Extract the [x, y] coordinate from the center of the cell holding the provided text.  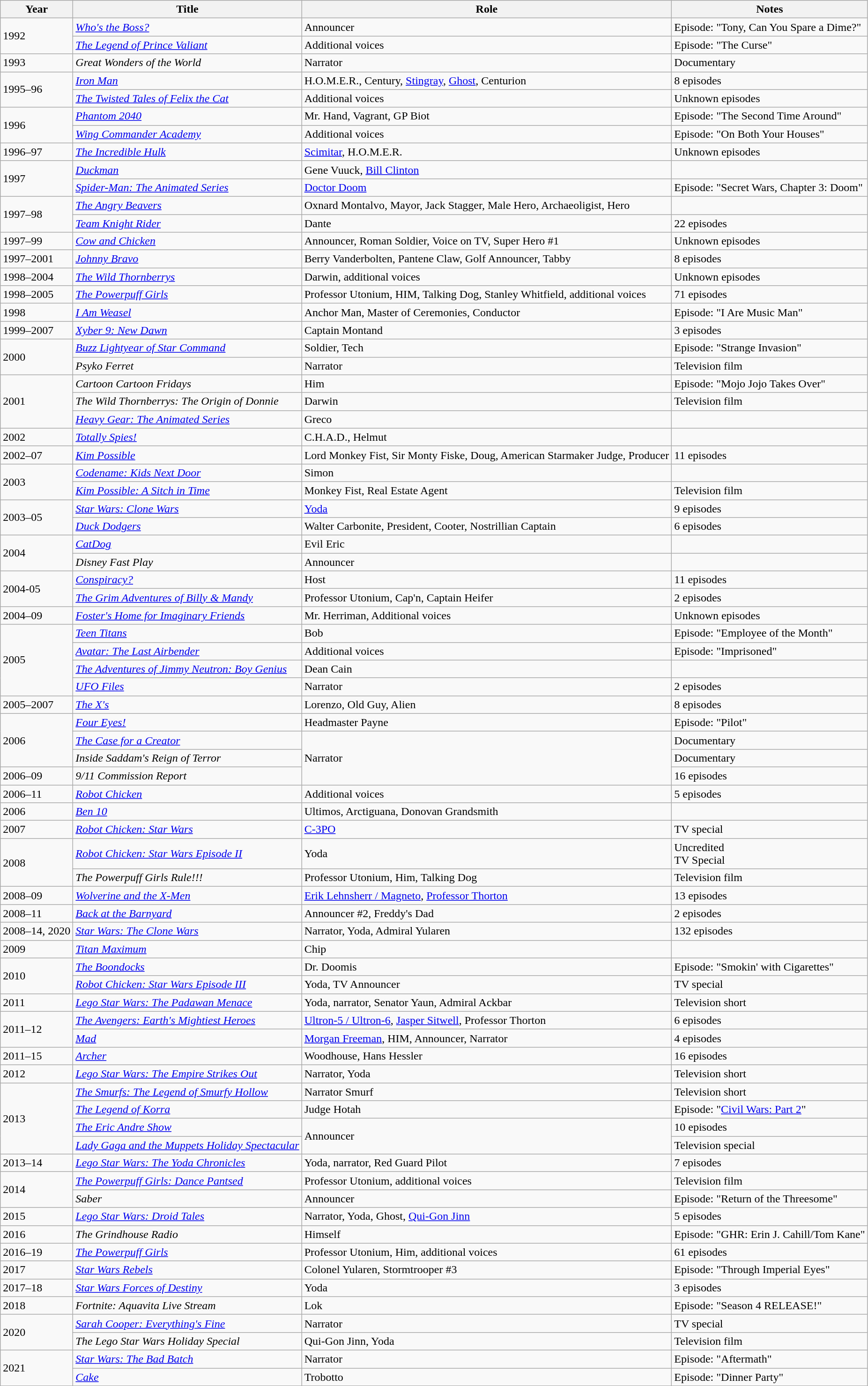
The Smurfs: The Legend of Smurfy Hollow [187, 1092]
Professor Utonium, Him, Talking Dog [487, 878]
Darwin, additional voices [487, 277]
C-3PO [487, 830]
1997–98 [37, 214]
Dean Cain [487, 669]
2007 [37, 830]
Year [37, 9]
Johnny Bravo [187, 259]
Ultimos, Arctiguana, Donovan Grandsmith [487, 812]
Team Knight Rider [187, 223]
Judge Hotah [487, 1110]
Episode: "GHR: Erin J. Cahill/Tom Kane" [770, 1234]
Xyber 9: New Dawn [187, 330]
Wing Commander Academy [187, 134]
Trobotto [487, 1377]
Announcer #2, Freddy's Dad [487, 913]
4 episodes [770, 1038]
The Lego Star Wars Holiday Special [187, 1341]
Back at the Barnyard [187, 913]
10 episodes [770, 1127]
Erik Lehnsherr / Magneto, Professor Thorton [487, 896]
2008–11 [37, 913]
Buzz Lightyear of Star Command [187, 348]
Captain Montand [487, 330]
9 episodes [770, 508]
Mr. Herriman, Additional voices [487, 615]
Himself [487, 1234]
Episode: "On Both Your Houses" [770, 134]
Foster's Home for Imaginary Friends [187, 615]
Lorenzo, Old Guy, Alien [487, 704]
Four Eyes! [187, 722]
Saber [187, 1199]
1996–97 [37, 152]
C.H.A.D., Helmut [487, 437]
Professor Utonium, Him, additional voices [487, 1252]
71 episodes [770, 295]
Episode: "Imprisoned" [770, 651]
1999–2007 [37, 330]
1997 [37, 178]
1998–2005 [37, 295]
H.O.M.E.R., Century, Stingray, Ghost, Centurion [487, 81]
Robot Chicken: Star Wars [187, 830]
2020 [37, 1332]
Star Wars: Clone Wars [187, 508]
Episode: "The Second Time Around" [770, 116]
2006–09 [37, 776]
UFO Files [187, 687]
2001 [37, 401]
Colonel Yularen, Stormtrooper #3 [487, 1270]
Gene Vuuck, Bill Clinton [487, 170]
Him [487, 384]
1995–96 [37, 89]
Professor Utonium, HIM, Talking Dog, Stanley Whitfield, additional voices [487, 295]
The Legend of Korra [187, 1110]
2000 [37, 357]
The X's [187, 704]
2011 [37, 1002]
Episode: "Through Imperial Eyes" [770, 1270]
1997–99 [37, 241]
2016 [37, 1234]
Lego Star Wars: Droid Tales [187, 1216]
Mr. Hand, Vagrant, GP Biot [487, 116]
1997–2001 [37, 259]
Headmaster Payne [487, 722]
Episode: "Tony, Can You Spare a Dime?" [770, 27]
Heavy Gear: The Animated Series [187, 419]
2002 [37, 437]
Narrator, Yoda [487, 1074]
2012 [37, 1074]
Psyko Ferret [187, 366]
1992 [37, 36]
2008–14, 2020 [37, 931]
2017–18 [37, 1288]
Lok [487, 1305]
2011–12 [37, 1029]
Disney Fast Play [187, 562]
Scimitar, H.O.M.E.R. [487, 152]
The Adventures of Jimmy Neutron: Boy Genius [187, 669]
The Boondocks [187, 967]
Episode: "Aftermath" [770, 1359]
Role [487, 9]
2005 [37, 660]
22 episodes [770, 223]
Morgan Freeman, HIM, Announcer, Narrator [487, 1038]
Duck Dodgers [187, 526]
2011–15 [37, 1056]
2013 [37, 1119]
Dr. Doomis [487, 967]
2018 [37, 1305]
Star Wars: The Bad Batch [187, 1359]
2010 [37, 976]
2014 [37, 1190]
2016–19 [37, 1252]
Host [487, 580]
The Eric Andre Show [187, 1127]
2021 [37, 1368]
Narrator, Yoda, Ghost, Qui-Gon Jinn [487, 1216]
2008 [37, 863]
Narrator, Yoda, Admiral Yularen [487, 931]
2004-05 [37, 589]
1996 [37, 125]
2013–14 [37, 1163]
UncreditedTV Special [770, 853]
Who's the Boss? [187, 27]
Kim Possible: A Sitch in Time [187, 490]
13 episodes [770, 896]
Doctor Doom [487, 187]
Simon [487, 473]
Woodhouse, Hans Hessler [487, 1056]
Anchor Man, Master of Ceremonies, Conductor [487, 312]
The Incredible Hulk [187, 152]
Cake [187, 1377]
Episode: "Civil Wars: Part 2" [770, 1110]
The Powerpuff Girls: Dance Pantsed [187, 1181]
2005–2007 [37, 704]
1993 [37, 63]
Qui-Gon Jinn, Yoda [487, 1341]
The Grindhouse Radio [187, 1234]
61 episodes [770, 1252]
Lego Star Wars: The Padawan Menace [187, 1002]
Totally Spies! [187, 437]
Codename: Kids Next Door [187, 473]
Episode: "Return of the Threesome" [770, 1199]
Robot Chicken: Star Wars Episode III [187, 985]
The Legend of Prince Valiant [187, 45]
Greco [487, 419]
Star Wars Forces of Destiny [187, 1288]
Notes [770, 9]
Yoda, TV Announcer [487, 985]
Avatar: The Last Airbender [187, 651]
Cartoon Cartoon Fridays [187, 384]
1998 [37, 312]
2004 [37, 553]
Teen Titans [187, 633]
9/11 Commission Report [187, 776]
2003–05 [37, 517]
Soldier, Tech [487, 348]
Lego Star Wars: The Empire Strikes Out [187, 1074]
Robot Chicken: Star Wars Episode II [187, 853]
2006–11 [37, 794]
The Wild Thornberrys [187, 277]
Kim Possible [187, 455]
Dante [487, 223]
Television special [770, 1145]
2009 [37, 949]
7 episodes [770, 1163]
The Case for a Creator [187, 740]
Darwin [487, 401]
The Grim Adventures of Billy & Mandy [187, 598]
The Avengers: Earth's Mightiest Heroes [187, 1020]
Star Wars: The Clone Wars [187, 931]
2017 [37, 1270]
Episode: "The Curse" [770, 45]
Bob [487, 633]
Sarah Cooper: Everything's Fine [187, 1323]
Chip [487, 949]
Episode: "Mojo Jojo Takes Over" [770, 384]
Ben 10 [187, 812]
Episode: "Season 4 RELEASE!" [770, 1305]
Duckman [187, 170]
CatDog [187, 544]
Episode: "Strange Invasion" [770, 348]
Episode: "Pilot" [770, 722]
Title [187, 9]
Evil Eric [487, 544]
The Angry Beavers [187, 205]
Great Wonders of the World [187, 63]
The Twisted Tales of Felix the Cat [187, 98]
2015 [37, 1216]
1998–2004 [37, 277]
132 episodes [770, 931]
2008–09 [37, 896]
Episode: "Smokin' with Cigarettes" [770, 967]
Professor Utonium, Cap'n, Captain Heifer [487, 598]
Mad [187, 1038]
Professor Utonium, additional voices [487, 1181]
Phantom 2040 [187, 116]
Lord Monkey Fist, Sir Monty Fiske, Doug, American Starmaker Judge, Producer [487, 455]
Oxnard Montalvo, Mayor, Jack Stagger, Male Hero, Archaeoligist, Hero [487, 205]
Inside Saddam's Reign of Terror [187, 758]
Episode: "Dinner Party" [770, 1377]
Iron Man [187, 81]
Spider-Man: The Animated Series [187, 187]
Robot Chicken [187, 794]
The Wild Thornberrys: The Origin of Donnie [187, 401]
Berry Vanderbolten, Pantene Claw, Golf Announcer, Tabby [487, 259]
2004–09 [37, 615]
Episode: "Secret Wars, Chapter 3: Doom" [770, 187]
Archer [187, 1056]
Fortnite: Aquavita Live Stream [187, 1305]
Announcer, Roman Soldier, Voice on TV, Super Hero #1 [487, 241]
Wolverine and the X-Men [187, 896]
Titan Maximum [187, 949]
2003 [37, 482]
I Am Weasel [187, 312]
Yoda, narrator, Red Guard Pilot [487, 1163]
Episode: "Employee of the Month" [770, 633]
Cow and Chicken [187, 241]
The Powerpuff Girls Rule!!! [187, 878]
Lego Star Wars: The Yoda Chronicles [187, 1163]
Narrator Smurf [487, 1092]
Walter Carbonite, President, Cooter, Nostrillian Captain [487, 526]
Lady Gaga and the Muppets Holiday Spectacular [187, 1145]
Episode: "I Are Music Man" [770, 312]
Conspiracy? [187, 580]
Ultron-5 / Ultron-6, Jasper Sitwell, Professor Thorton [487, 1020]
Yoda, narrator, Senator Yaun, Admiral Ackbar [487, 1002]
Monkey Fist, Real Estate Agent [487, 490]
2002–07 [37, 455]
Star Wars Rebels [187, 1270]
